Search for the cell housing the specified text and yield its (X, Y) center coordinate. 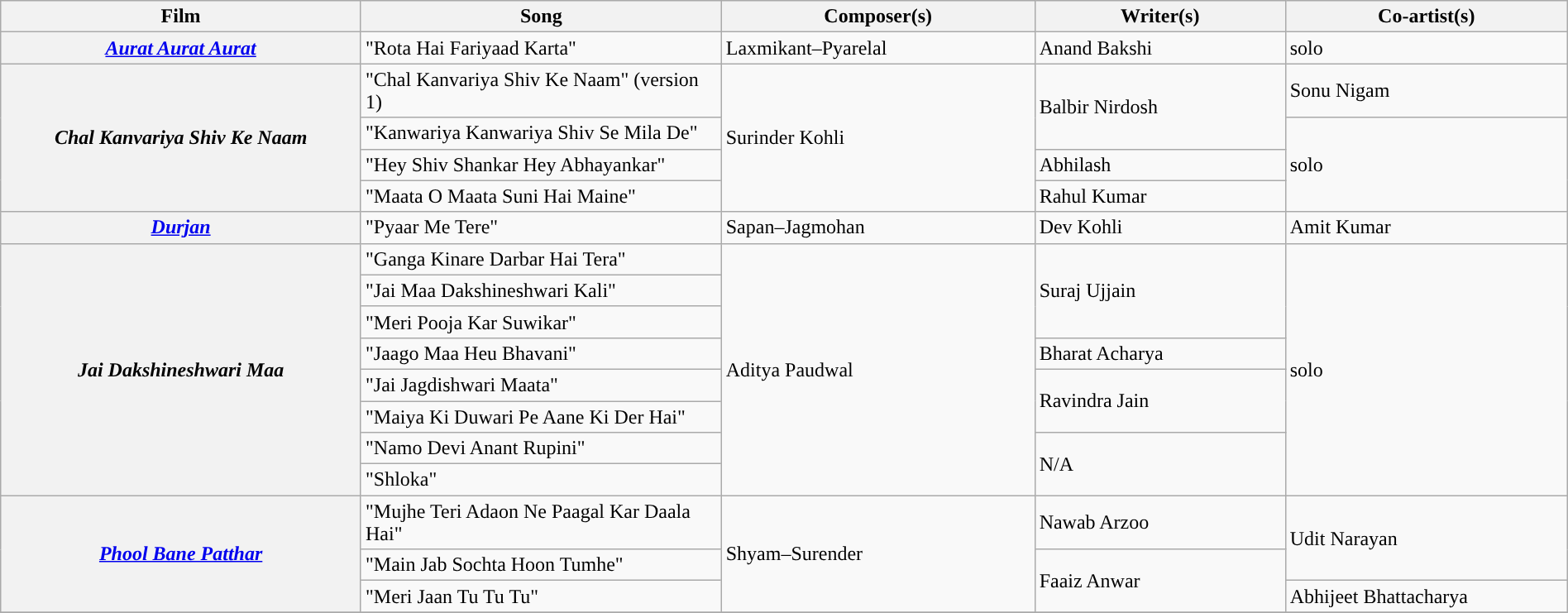
"Jai Jagdishwari Maata" (541, 385)
Suraj Ujjain (1159, 290)
"Jai Maa Dakshineshwari Kali" (541, 290)
Balbir Nirdosh (1159, 106)
Aurat Aurat Aurat (181, 48)
Sapan–Jagmohan (878, 227)
N/A (1159, 464)
Sonu Nigam (1426, 91)
"Pyaar Me Tere" (541, 227)
Aditya Paudwal (878, 369)
Udit Narayan (1426, 538)
Jai Dakshineshwari Maa (181, 369)
Writer(s) (1159, 17)
Composer(s) (878, 17)
"Main Jab Sochta Hoon Tumhe" (541, 565)
"Jaago Maa Heu Bhavani" (541, 353)
"Ganga Kinare Darbar Hai Tera" (541, 259)
Nawab Arzoo (1159, 523)
"Chal Kanvariya Shiv Ke Naam" (version 1) (541, 91)
Abhilash (1159, 165)
"Meri Jaan Tu Tu Tu" (541, 596)
Phool Bane Patthar (181, 554)
"Kanwariya Kanwariya Shiv Se Mila De" (541, 133)
"Hey Shiv Shankar Hey Abhayankar" (541, 165)
Ravindra Jain (1159, 400)
"Shloka" (541, 480)
"Rota Hai Fariyaad Karta" (541, 48)
Laxmikant–Pyarelal (878, 48)
Anand Bakshi (1159, 48)
Faaiz Anwar (1159, 581)
Surinder Kohli (878, 137)
"Meri Pooja Kar Suwikar" (541, 322)
"Maata O Maata Suni Hai Maine" (541, 196)
Amit Kumar (1426, 227)
"Namo Devi Anant Rupini" (541, 448)
Song (541, 17)
Rahul Kumar (1159, 196)
Durjan (181, 227)
Shyam–Surender (878, 554)
"Maiya Ki Duwari Pe Aane Ki Der Hai" (541, 416)
Co-artist(s) (1426, 17)
"Mujhe Teri Adaon Ne Paagal Kar Daala Hai" (541, 523)
Abhijeet Bhattacharya (1426, 596)
Film (181, 17)
Chal Kanvariya Shiv Ke Naam (181, 137)
Dev Kohli (1159, 227)
Bharat Acharya (1159, 353)
